Find where the given text appears and provide that cell's center as (x, y) coordinate. 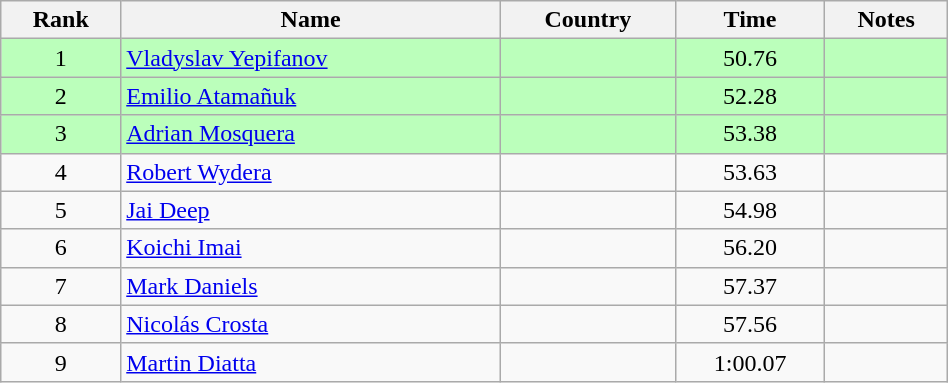
9 (61, 362)
7 (61, 286)
8 (61, 324)
Country (588, 20)
3 (61, 134)
Jai Deep (311, 210)
50.76 (750, 58)
Notes (886, 20)
53.63 (750, 172)
5 (61, 210)
1:00.07 (750, 362)
Koichi Imai (311, 248)
Name (311, 20)
6 (61, 248)
Mark Daniels (311, 286)
Time (750, 20)
Rank (61, 20)
53.38 (750, 134)
57.56 (750, 324)
54.98 (750, 210)
Emilio Atamañuk (311, 96)
Vladyslav Yepifanov (311, 58)
1 (61, 58)
Nicolás Crosta (311, 324)
Robert Wydera (311, 172)
Martin Diatta (311, 362)
52.28 (750, 96)
4 (61, 172)
2 (61, 96)
57.37 (750, 286)
56.20 (750, 248)
Adrian Mosquera (311, 134)
